From the cell containing the given text, extract its center point as [x, y] coordinate. 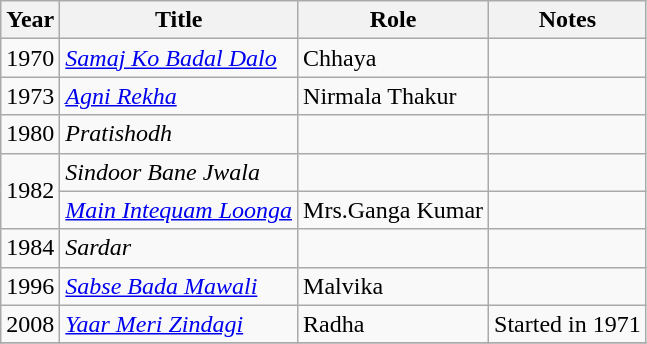
Role [394, 20]
Pratishodh [179, 134]
1970 [30, 58]
1982 [30, 191]
1996 [30, 286]
Malvika [394, 286]
1973 [30, 96]
Nirmala Thakur [394, 96]
1984 [30, 248]
Sardar [179, 248]
Mrs.Ganga Kumar [394, 210]
Main Intequam Loonga [179, 210]
1980 [30, 134]
Started in 1971 [568, 324]
Samaj Ko Badal Dalo [179, 58]
Sindoor Bane Jwala [179, 172]
Yaar Meri Zindagi [179, 324]
Year [30, 20]
Title [179, 20]
Chhaya [394, 58]
2008 [30, 324]
Radha [394, 324]
Agni Rekha [179, 96]
Notes [568, 20]
Sabse Bada Mawali [179, 286]
